Output the [X, Y] coordinate of the center of the cell containing the given text.  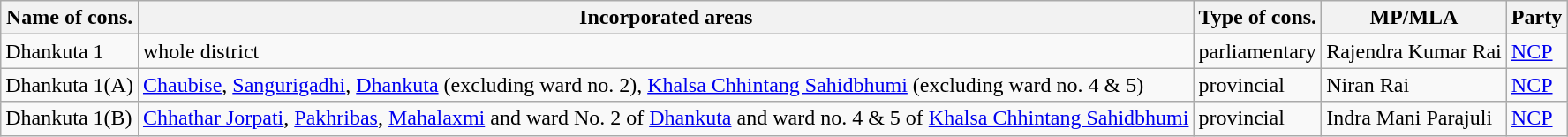
MP/MLA [1414, 18]
parliamentary [1257, 51]
Dhankuta 1(A) [70, 85]
Chaubise, Sangurigadhi, Dhankuta (excluding ward no. 2), Khalsa Chhintang Sahidbhumi (excluding ward no. 4 & 5) [666, 85]
Incorporated areas [666, 18]
Dhankuta 1(B) [70, 118]
Indra Mani Parajuli [1414, 118]
Chhathar Jorpati, Pakhribas, Mahalaxmi and ward No. 2 of Dhankuta and ward no. 4 & 5 of Khalsa Chhintang Sahidbhumi [666, 118]
Niran Rai [1414, 85]
Rajendra Kumar Rai [1414, 51]
Dhankuta 1 [70, 51]
whole district [666, 51]
Type of cons. [1257, 18]
Name of cons. [70, 18]
Party [1536, 18]
